Extract the (X, Y) coordinate from the center of the cell holding the provided text.  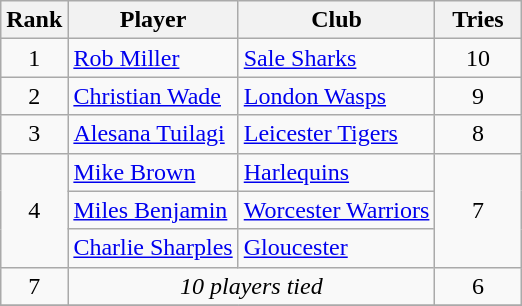
Tries (478, 20)
Sale Sharks (336, 58)
1 (34, 58)
Club (336, 20)
Christian Wade (153, 96)
10 (478, 58)
London Wasps (336, 96)
Player (153, 20)
6 (478, 286)
Leicester Tigers (336, 134)
2 (34, 96)
Rank (34, 20)
4 (34, 210)
Worcester Warriors (336, 210)
3 (34, 134)
9 (478, 96)
Miles Benjamin (153, 210)
8 (478, 134)
Harlequins (336, 172)
Alesana Tuilagi (153, 134)
Mike Brown (153, 172)
Rob Miller (153, 58)
Gloucester (336, 248)
Charlie Sharples (153, 248)
10 players tied (252, 286)
